Detect which cell encompasses the target text, then output its (X, Y) center coordinate. 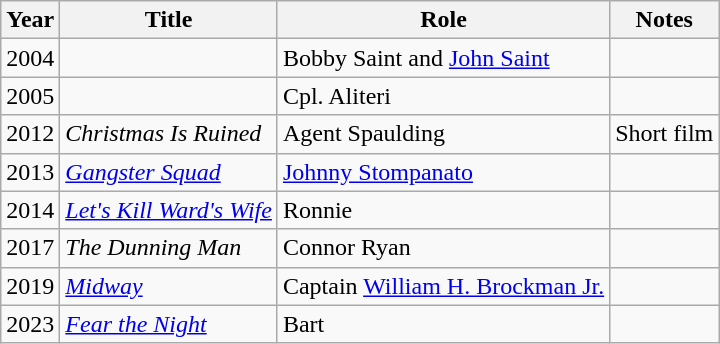
2013 (30, 172)
Christmas Is Ruined (169, 134)
Bobby Saint and John Saint (443, 58)
Bart (443, 324)
Johnny Stompanato (443, 172)
Captain William H. Brockman Jr. (443, 286)
2023 (30, 324)
Year (30, 20)
Connor Ryan (443, 248)
2019 (30, 286)
Notes (664, 20)
2005 (30, 96)
2004 (30, 58)
2012 (30, 134)
2017 (30, 248)
Fear the Night (169, 324)
Short film (664, 134)
The Dunning Man (169, 248)
Midway (169, 286)
Agent Spaulding (443, 134)
Role (443, 20)
Let's Kill Ward's Wife (169, 210)
2014 (30, 210)
Cpl. Aliteri (443, 96)
Gangster Squad (169, 172)
Title (169, 20)
Ronnie (443, 210)
